Search for the cell housing the specified text and yield its (x, y) center coordinate. 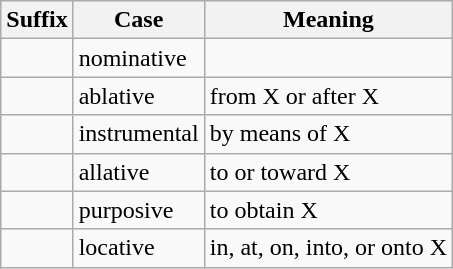
nominative (138, 58)
allative (138, 172)
purposive (138, 210)
Case (138, 20)
in, at, on, into, or onto X (328, 248)
locative (138, 248)
from X or after X (328, 96)
by means of X (328, 134)
instrumental (138, 134)
to or toward X (328, 172)
Suffix (37, 20)
ablative (138, 96)
to obtain X (328, 210)
Meaning (328, 20)
